Determine the [X, Y] coordinate at the center of the cell enclosing the given text.  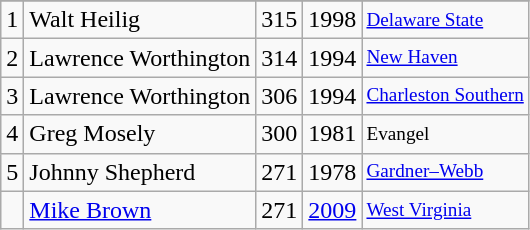
315 [280, 20]
1998 [332, 20]
Gardner–Webb [445, 172]
314 [280, 58]
300 [280, 134]
2009 [332, 210]
Delaware State [445, 20]
1981 [332, 134]
5 [12, 172]
2 [12, 58]
New Haven [445, 58]
Mike Brown [140, 210]
Charleston Southern [445, 96]
Evangel [445, 134]
4 [12, 134]
3 [12, 96]
306 [280, 96]
Walt Heilig [140, 20]
1978 [332, 172]
West Virginia [445, 210]
Greg Mosely [140, 134]
1 [12, 20]
Johnny Shepherd [140, 172]
